Capture the cell that displays the provided text and extract its [x, y] central coordinate. 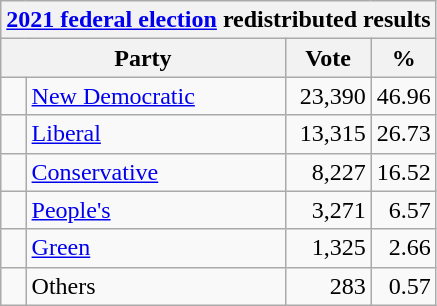
23,390 [328, 96]
3,271 [328, 210]
46.96 [404, 96]
283 [328, 286]
2.66 [404, 248]
8,227 [328, 172]
0.57 [404, 286]
Party [143, 58]
16.52 [404, 172]
6.57 [404, 210]
Others [156, 286]
13,315 [328, 134]
Liberal [156, 134]
Vote [328, 58]
Conservative [156, 172]
Green [156, 248]
People's [156, 210]
New Democratic [156, 96]
1,325 [328, 248]
% [404, 58]
2021 federal election redistributed results [218, 20]
26.73 [404, 134]
